Capture the cell that displays the provided text and extract its (X, Y) central coordinate. 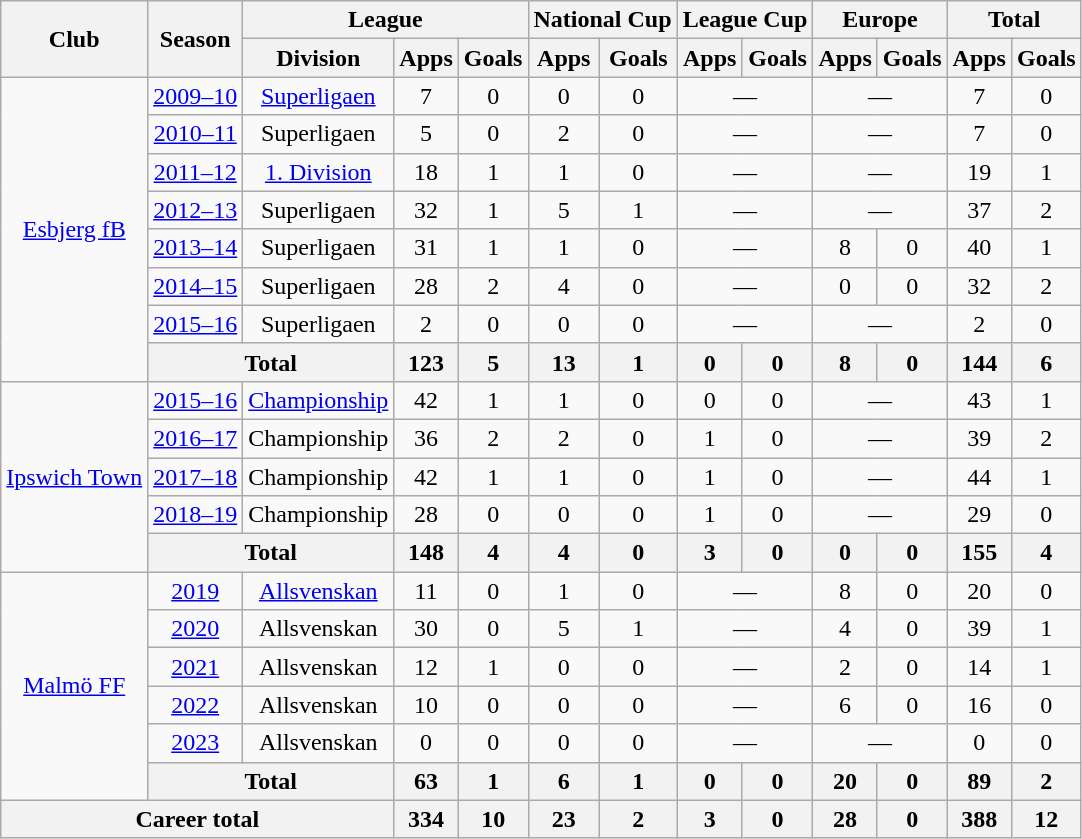
36 (426, 438)
2023 (196, 743)
63 (426, 781)
40 (979, 248)
37 (979, 210)
2013–14 (196, 248)
123 (426, 362)
16 (979, 705)
2018–19 (196, 515)
31 (426, 248)
334 (426, 819)
2014–15 (196, 286)
League Cup (745, 20)
2010–11 (196, 134)
89 (979, 781)
44 (979, 477)
Europe (880, 20)
18 (426, 172)
Season (196, 39)
Career total (198, 819)
43 (979, 400)
1. Division (318, 172)
2011–12 (196, 172)
19 (979, 172)
23 (564, 819)
2009–10 (196, 96)
Esbjerg fB (74, 229)
388 (979, 819)
2017–18 (196, 477)
Division (318, 58)
2019 (196, 591)
2012–13 (196, 210)
2021 (196, 667)
148 (426, 553)
144 (979, 362)
29 (979, 515)
Club (74, 39)
14 (979, 667)
2016–17 (196, 438)
League (386, 20)
Ipswich Town (74, 476)
National Cup (602, 20)
2020 (196, 629)
Malmö FF (74, 686)
155 (979, 553)
13 (564, 362)
30 (426, 629)
11 (426, 591)
2022 (196, 705)
